Identify which cell holds the provided text, then report its [X, Y] central coordinate. 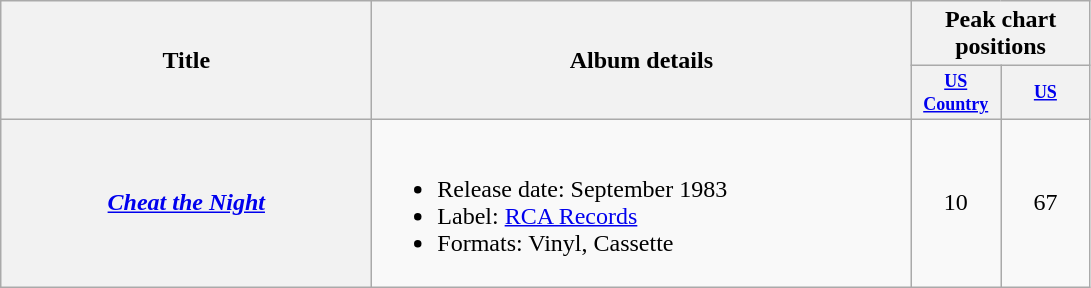
Peak chartpositions [1000, 34]
Title [186, 60]
Album details [642, 60]
US Country [956, 93]
Cheat the Night [186, 202]
67 [1046, 202]
10 [956, 202]
Release date: September 1983Label: RCA RecordsFormats: Vinyl, Cassette [642, 202]
US [1046, 93]
